Scan for the cell matching the given text and deliver its [x, y] coordinate at center. 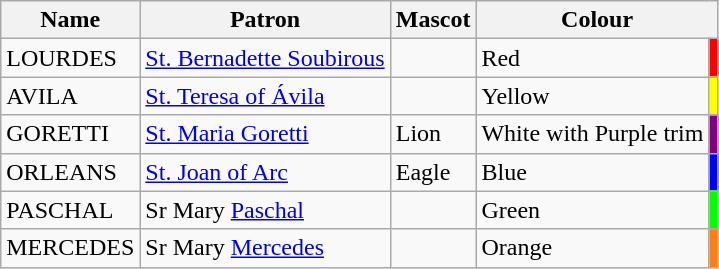
Eagle [433, 172]
St. Joan of Arc [265, 172]
AVILA [70, 96]
Yellow [592, 96]
Mascot [433, 20]
Blue [592, 172]
White with Purple trim [592, 134]
St. Teresa of Ávila [265, 96]
Red [592, 58]
ORLEANS [70, 172]
Sr Mary Mercedes [265, 248]
Green [592, 210]
MERCEDES [70, 248]
Sr Mary Paschal [265, 210]
St. Bernadette Soubirous [265, 58]
LOURDES [70, 58]
Orange [592, 248]
Patron [265, 20]
Name [70, 20]
GORETTI [70, 134]
PASCHAL [70, 210]
St. Maria Goretti [265, 134]
Colour [597, 20]
Lion [433, 134]
